Scan for the cell matching the given text and deliver its (x, y) coordinate at center. 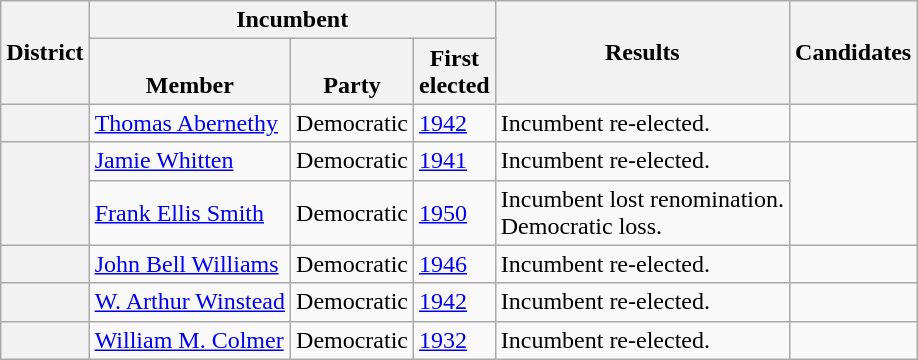
Candidates (854, 52)
Incumbent lost renomination.Democratic loss. (642, 212)
W. Arthur Winstead (190, 302)
Member (190, 72)
1932 (455, 340)
Firstelected (455, 72)
Thomas Abernethy (190, 123)
Jamie Whitten (190, 161)
1950 (455, 212)
William M. Colmer (190, 340)
District (45, 52)
John Bell Williams (190, 264)
Incumbent (292, 20)
Party (352, 72)
Frank Ellis Smith (190, 212)
1941 (455, 161)
1946 (455, 264)
Results (642, 52)
